Extract the (X, Y) coordinate from the center of the cell holding the provided text.  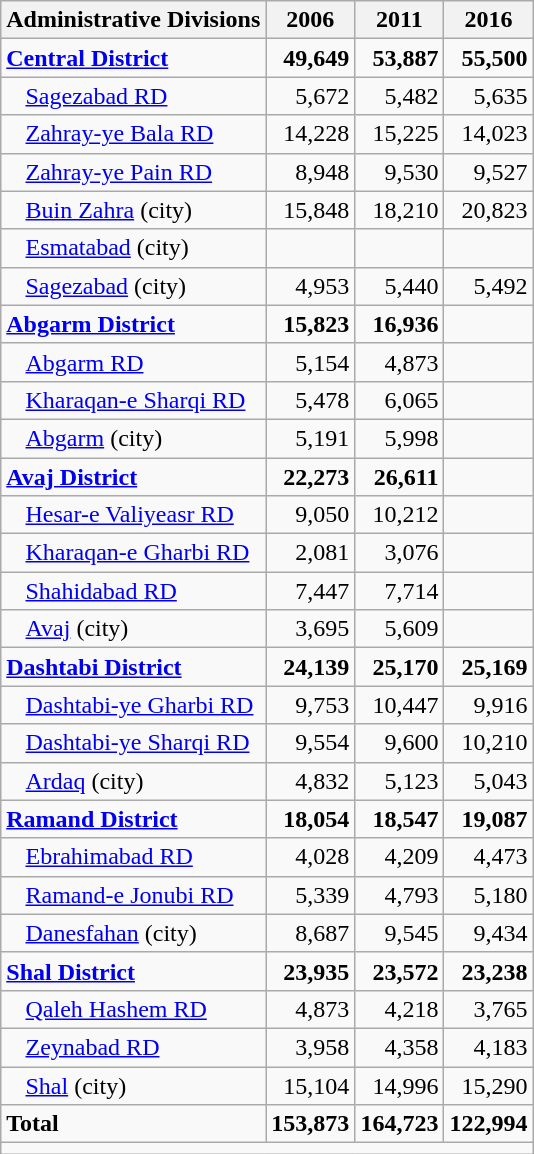
10,210 (488, 743)
15,225 (400, 134)
23,935 (310, 971)
5,339 (310, 895)
Abgarm RD (134, 362)
2016 (488, 20)
4,218 (400, 1009)
14,996 (400, 1085)
4,953 (310, 286)
Esmatabad (city) (134, 248)
9,527 (488, 172)
Danesfahan (city) (134, 933)
Ramand District (134, 819)
14,023 (488, 134)
Qaleh Hashem RD (134, 1009)
9,545 (400, 933)
15,823 (310, 324)
15,290 (488, 1085)
5,154 (310, 362)
4,028 (310, 857)
49,649 (310, 58)
5,672 (310, 96)
5,998 (400, 438)
Abgarm District (134, 324)
2006 (310, 20)
3,076 (400, 553)
3,695 (310, 629)
15,848 (310, 210)
8,948 (310, 172)
Abgarm (city) (134, 438)
Dashtabi-ye Gharbi RD (134, 705)
9,050 (310, 515)
Administrative Divisions (134, 20)
Sagezabad RD (134, 96)
22,273 (310, 477)
7,714 (400, 591)
25,169 (488, 667)
5,492 (488, 286)
Avaj (city) (134, 629)
5,478 (310, 400)
19,087 (488, 819)
24,139 (310, 667)
Ramand-e Jonubi RD (134, 895)
Sagezabad (city) (134, 286)
4,358 (400, 1047)
Zahray-ye Pain RD (134, 172)
25,170 (400, 667)
Kharaqan-e Gharbi RD (134, 553)
53,887 (400, 58)
6,065 (400, 400)
9,600 (400, 743)
9,753 (310, 705)
18,054 (310, 819)
153,873 (310, 1124)
2011 (400, 20)
Dashtabi-ye Sharqi RD (134, 743)
26,611 (400, 477)
8,687 (310, 933)
Central District (134, 58)
9,916 (488, 705)
Hesar-e Valiyeasr RD (134, 515)
122,994 (488, 1124)
Shal (city) (134, 1085)
4,473 (488, 857)
10,212 (400, 515)
5,609 (400, 629)
14,228 (310, 134)
Dashtabi District (134, 667)
5,043 (488, 781)
5,635 (488, 96)
18,210 (400, 210)
Kharaqan-e Sharqi RD (134, 400)
7,447 (310, 591)
Zahray-ye Bala RD (134, 134)
5,180 (488, 895)
Zeynabad RD (134, 1047)
Ebrahimabad RD (134, 857)
4,793 (400, 895)
23,572 (400, 971)
Avaj District (134, 477)
Shahidabad RD (134, 591)
2,081 (310, 553)
Shal District (134, 971)
10,447 (400, 705)
9,434 (488, 933)
5,191 (310, 438)
Total (134, 1124)
3,958 (310, 1047)
15,104 (310, 1085)
3,765 (488, 1009)
55,500 (488, 58)
4,183 (488, 1047)
5,440 (400, 286)
Buin Zahra (city) (134, 210)
9,554 (310, 743)
16,936 (400, 324)
18,547 (400, 819)
Ardaq (city) (134, 781)
4,209 (400, 857)
9,530 (400, 172)
4,832 (310, 781)
23,238 (488, 971)
20,823 (488, 210)
5,482 (400, 96)
5,123 (400, 781)
164,723 (400, 1124)
